Identify which cell holds the provided text, then report its (x, y) central coordinate. 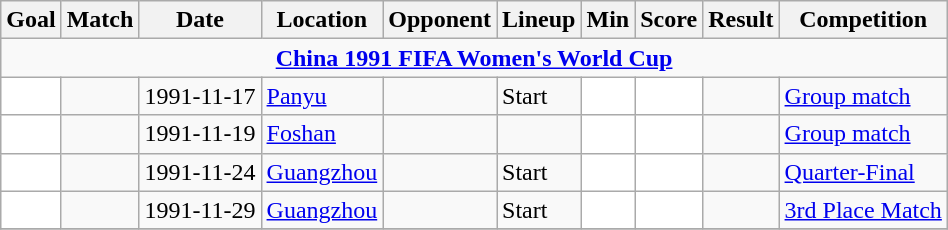
Foshan (322, 134)
Lineup (538, 20)
Min (608, 20)
1991-11-24 (200, 172)
Quarter-Final (863, 172)
Match (100, 20)
Date (200, 20)
Goal (31, 20)
3rd Place Match (863, 210)
1991-11-17 (200, 96)
Panyu (322, 96)
Opponent (440, 20)
1991-11-29 (200, 210)
Location (322, 20)
China 1991 FIFA Women's World Cup (474, 58)
Result (741, 20)
Score (669, 20)
1991-11-19 (200, 134)
Competition (863, 20)
